Search for the cell housing the specified text and yield its [x, y] center coordinate. 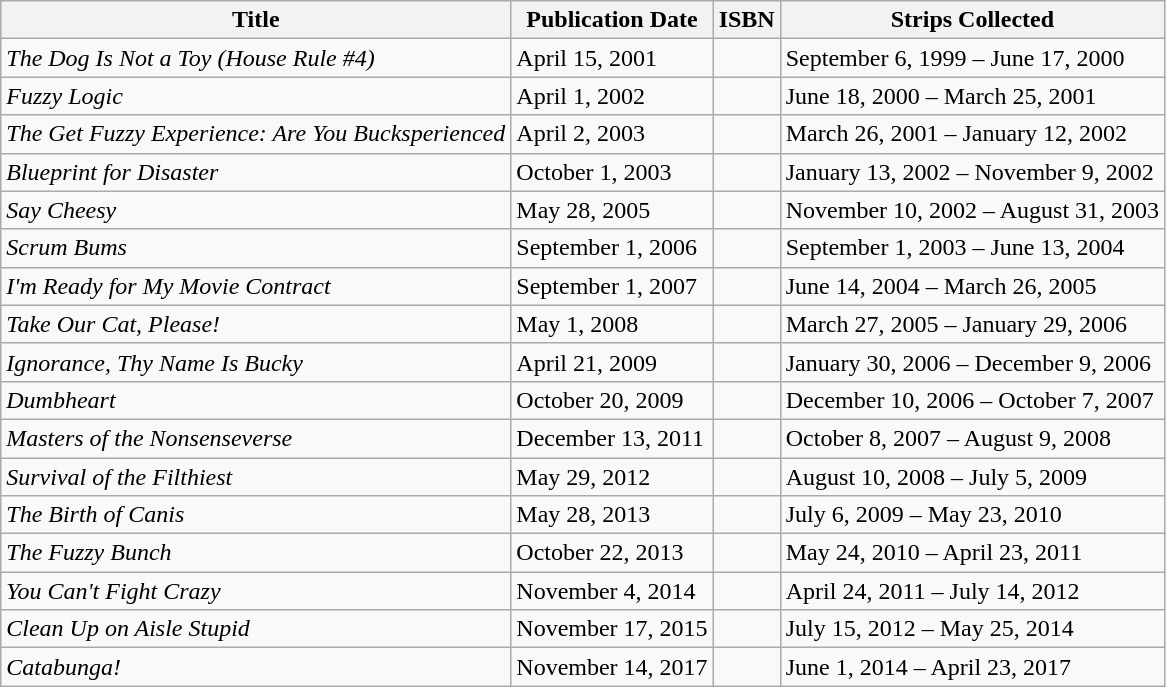
December 13, 2011 [612, 438]
September 1, 2007 [612, 286]
May 24, 2010 – April 23, 2011 [972, 553]
Masters of the Nonsenseverse [256, 438]
I'm Ready for My Movie Contract [256, 286]
Say Cheesy [256, 210]
May 1, 2008 [612, 324]
April 21, 2009 [612, 362]
Survival of the Filthiest [256, 477]
June 1, 2014 – April 23, 2017 [972, 667]
September 1, 2003 – June 13, 2004 [972, 248]
Catabunga! [256, 667]
May 28, 2013 [612, 515]
July 6, 2009 – May 23, 2010 [972, 515]
November 17, 2015 [612, 629]
November 4, 2014 [612, 591]
Publication Date [612, 20]
April 24, 2011 – July 14, 2012 [972, 591]
January 30, 2006 – December 9, 2006 [972, 362]
You Can't Fight Crazy [256, 591]
January 13, 2002 – November 9, 2002 [972, 172]
Scrum Bums [256, 248]
Title [256, 20]
Blueprint for Disaster [256, 172]
Ignorance, Thy Name Is Bucky [256, 362]
The Fuzzy Bunch [256, 553]
Take Our Cat, Please! [256, 324]
The Dog Is Not a Toy (House Rule #4) [256, 58]
October 20, 2009 [612, 400]
December 10, 2006 – October 7, 2007 [972, 400]
November 14, 2017 [612, 667]
June 18, 2000 – March 25, 2001 [972, 96]
May 29, 2012 [612, 477]
October 1, 2003 [612, 172]
October 8, 2007 – August 9, 2008 [972, 438]
August 10, 2008 – July 5, 2009 [972, 477]
Strips Collected [972, 20]
The Get Fuzzy Experience: Are You Bucksperienced [256, 134]
ISBN [746, 20]
July 15, 2012 – May 25, 2014 [972, 629]
September 1, 2006 [612, 248]
May 28, 2005 [612, 210]
June 14, 2004 – March 26, 2005 [972, 286]
April 15, 2001 [612, 58]
March 26, 2001 – January 12, 2002 [972, 134]
September 6, 1999 – June 17, 2000 [972, 58]
Clean Up on Aisle Stupid [256, 629]
October 22, 2013 [612, 553]
March 27, 2005 – January 29, 2006 [972, 324]
Fuzzy Logic [256, 96]
The Birth of Canis [256, 515]
Dumbheart [256, 400]
April 2, 2003 [612, 134]
November 10, 2002 – August 31, 2003 [972, 210]
April 1, 2002 [612, 96]
